Scan for the cell matching the given text and deliver its (x, y) coordinate at center. 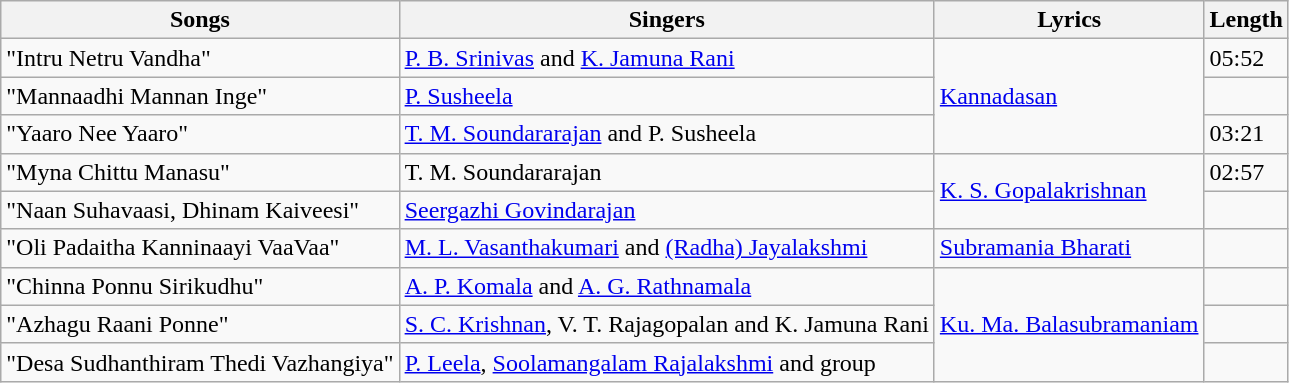
"Myna Chittu Manasu" (200, 172)
Kannadasan (1069, 96)
Length (1246, 20)
A. P. Komala and A. G. Rathnamala (666, 286)
P. Susheela (666, 96)
"Desa Sudhanthiram Thedi Vazhangiya" (200, 362)
"Azhagu Raani Ponne" (200, 324)
"Yaaro Nee Yaaro" (200, 134)
03:21 (1246, 134)
P. Leela, Soolamangalam Rajalakshmi and group (666, 362)
P. B. Srinivas and K. Jamuna Rani (666, 58)
Seergazhi Govindarajan (666, 210)
"Intru Netru Vandha" (200, 58)
S. C. Krishnan, V. T. Rajagopalan and K. Jamuna Rani (666, 324)
T. M. Soundararajan (666, 172)
T. M. Soundararajan and P. Susheela (666, 134)
05:52 (1246, 58)
Songs (200, 20)
M. L. Vasanthakumari and (Radha) Jayalakshmi (666, 248)
"Chinna Ponnu Sirikudhu" (200, 286)
"Mannaadhi Mannan Inge" (200, 96)
Subramania Bharati (1069, 248)
Ku. Ma. Balasubramaniam (1069, 324)
"Oli Padaitha Kanninaayi VaaVaa" (200, 248)
02:57 (1246, 172)
Singers (666, 20)
Lyrics (1069, 20)
"Naan Suhavaasi, Dhinam Kaiveesi" (200, 210)
K. S. Gopalakrishnan (1069, 191)
